Search for the cell housing the specified text and yield its (x, y) center coordinate. 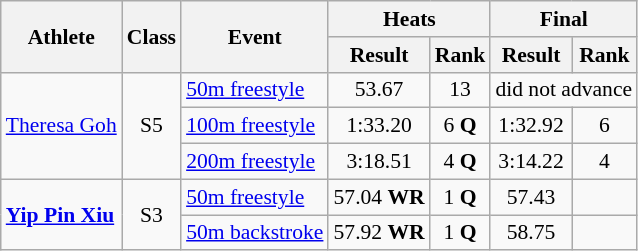
1:33.20 (378, 126)
Final (564, 19)
4 (604, 162)
53.67 (378, 90)
200m freestyle (254, 162)
57.92 WR (378, 233)
1:32.92 (530, 126)
57.04 WR (378, 197)
6 (604, 126)
Event (254, 36)
Athlete (62, 36)
58.75 (530, 233)
S3 (152, 214)
100m freestyle (254, 126)
57.43 (530, 197)
S5 (152, 126)
13 (460, 90)
Yip Pin Xiu (62, 214)
6 Q (460, 126)
50m backstroke (254, 233)
did not advance (564, 90)
3:14.22 (530, 162)
Theresa Goh (62, 126)
4 Q (460, 162)
Class (152, 36)
Heats (409, 19)
3:18.51 (378, 162)
